Extract the [x, y] coordinate from the center of the cell holding the provided text.  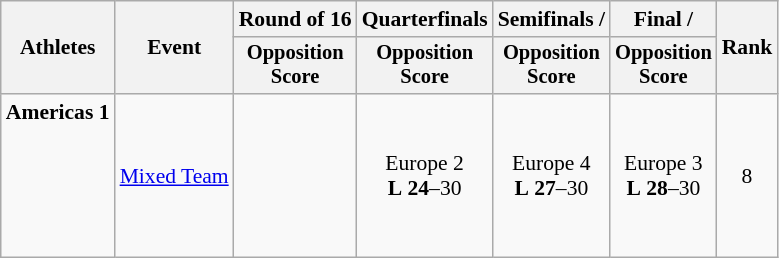
Mixed Team [174, 176]
Americas 1 [58, 176]
Semifinals / [552, 19]
Europe 2L 24–30 [425, 176]
Athletes [58, 48]
Rank [748, 48]
8 [748, 176]
Europe 3L 28–30 [664, 176]
Event [174, 48]
Quarterfinals [425, 19]
Final / [664, 19]
Round of 16 [296, 19]
Europe 4L 27–30 [552, 176]
